Detect which cell encompasses the target text, then output its [x, y] center coordinate. 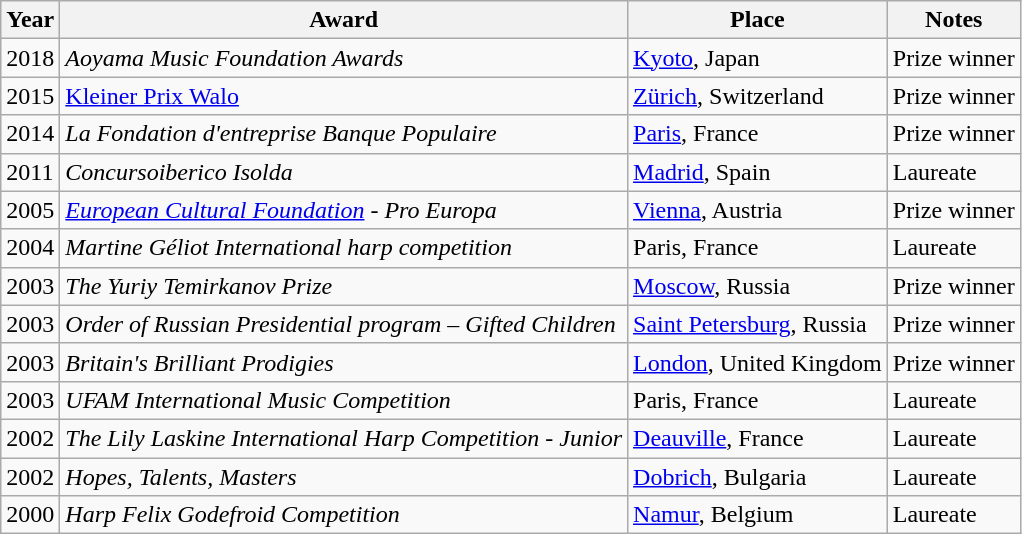
Dobrich, Bulgaria [758, 477]
Martine Géliot International harp competition [344, 248]
2000 [30, 515]
Madrid, Spain [758, 172]
Notes [954, 20]
Concursoiberico Isolda [344, 172]
UFAM International Music Competition [344, 400]
Moscow, Russia [758, 286]
Order of Russian Presidential program – Gifted Children [344, 324]
Kyoto, Japan [758, 58]
Britain's Brilliant Prodigies [344, 362]
La Fondation d'entreprise Banque Populaire [344, 134]
2015 [30, 96]
Kleiner Prix Walo [344, 96]
Harp Felix Godefroid Competition [344, 515]
2011 [30, 172]
Aoyama Music Foundation Awards [344, 58]
The Yuriy Temirkanov Prize [344, 286]
Place [758, 20]
European Cultural Foundation - Pro Europa [344, 210]
Deauville, France [758, 438]
Zürich, Switzerland [758, 96]
2005 [30, 210]
The Lily Laskine International Harp Competition - Junior [344, 438]
2018 [30, 58]
London, United Kingdom [758, 362]
Vienna, Austria [758, 210]
Namur, Belgium [758, 515]
Hopes, Talents, Masters [344, 477]
2004 [30, 248]
Award [344, 20]
Saint Petersburg, Russia [758, 324]
Year [30, 20]
2014 [30, 134]
